Locate the cell with the specified text and output its [X, Y] center coordinate. 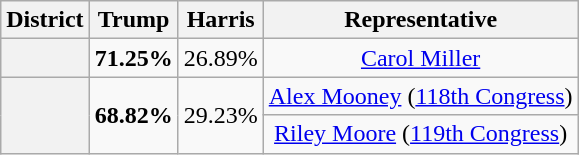
29.23% [220, 115]
26.89% [220, 58]
Carol Miller [420, 58]
District [45, 20]
Alex Mooney (118th Congress) [420, 96]
68.82% [134, 115]
Representative [420, 20]
Trump [134, 20]
71.25% [134, 58]
Riley Moore (119th Congress) [420, 134]
Harris [220, 20]
